Return (X, Y) of the center of cell containing provided text 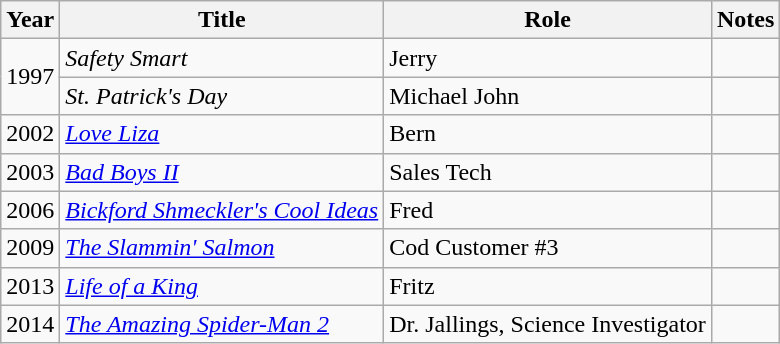
Bickford Shmeckler's Cool Ideas (222, 210)
Cod Customer #3 (548, 248)
2009 (30, 248)
Title (222, 20)
Life of a King (222, 286)
Michael John (548, 96)
Dr. Jallings, Science Investigator (548, 324)
The Amazing Spider-Man 2 (222, 324)
2006 (30, 210)
Role (548, 20)
The Slammin' Salmon (222, 248)
Bad Boys II (222, 172)
2013 (30, 286)
2003 (30, 172)
Notes (745, 20)
St. Patrick's Day (222, 96)
2014 (30, 324)
Love Liza (222, 134)
Safety Smart (222, 58)
Jerry (548, 58)
Bern (548, 134)
Fred (548, 210)
1997 (30, 77)
Sales Tech (548, 172)
Year (30, 20)
2002 (30, 134)
Fritz (548, 286)
